From the cell containing the given text, extract its center point as (x, y) coordinate. 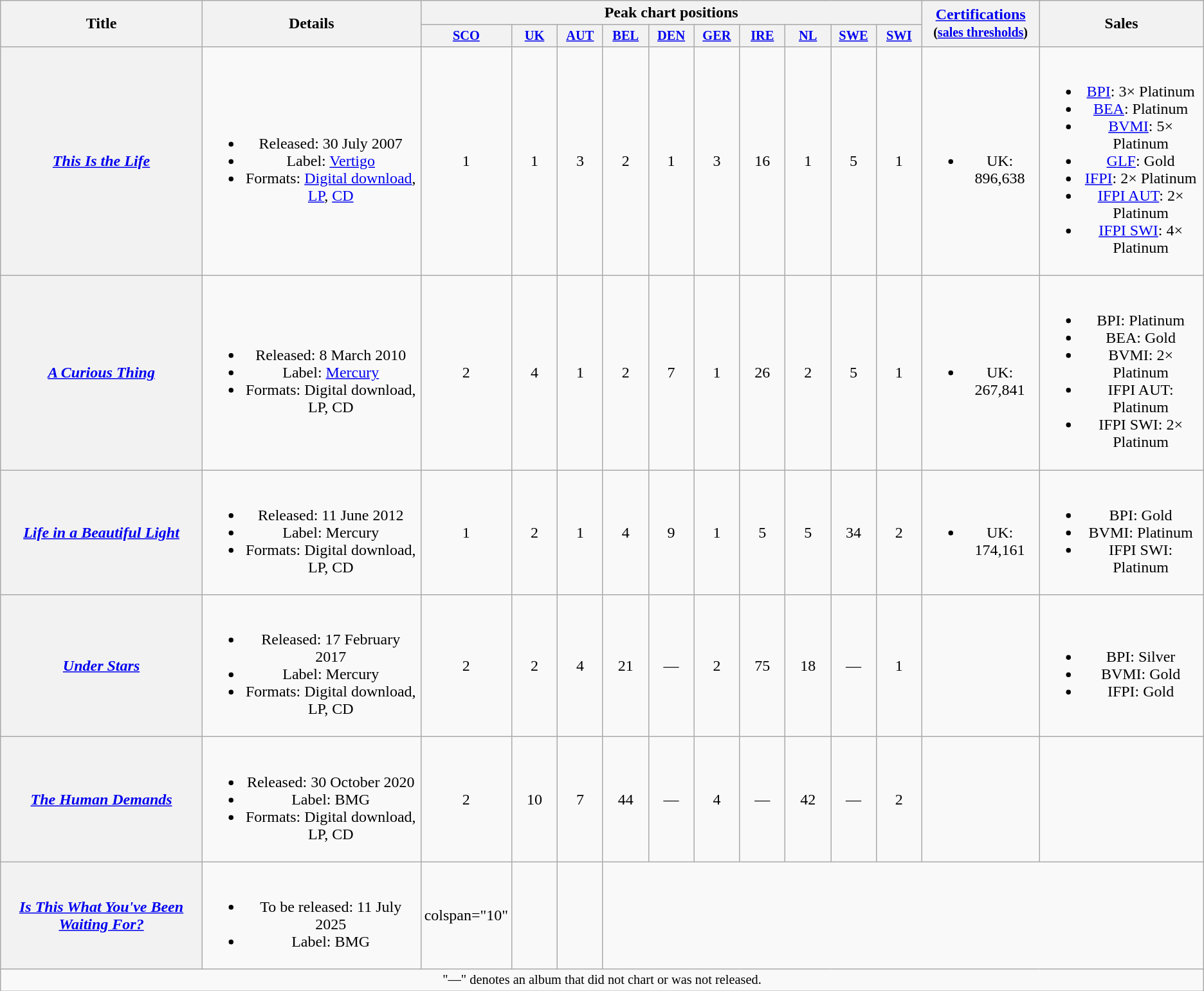
Certifications(sales thresholds) (980, 24)
10 (535, 799)
UK: 174,161 (980, 532)
BPI: GoldBVMI: PlatinumIFPI SWI: Platinum (1122, 532)
IRE (763, 36)
Released: 30 July 2007Label: VertigoFormats: Digital download, LP, CD (311, 161)
Released: 8 March 2010Label: MercuryFormats: Digital download, LP, CD (311, 373)
SWI (899, 36)
Life in a Beautiful Light (102, 532)
26 (763, 373)
Released: 30 October 2020Label: BMGFormats: Digital download, LP, CD (311, 799)
This Is the Life (102, 161)
UK: 267,841 (980, 373)
"—" denotes an album that did not chart or was not released. (602, 980)
To be released: 11 July 2025Label: BMG (311, 916)
colspan="10" (466, 916)
Sales (1122, 24)
Released: 11 June 2012Label: MercuryFormats: Digital download, LP, CD (311, 532)
Peak chart positions (671, 13)
DEN (671, 36)
AUT (580, 36)
21 (625, 666)
BEL (625, 36)
Under Stars (102, 666)
BPI: PlatinumBEA: GoldBVMI: 2× PlatinumIFPI AUT: PlatinumIFPI SWI: 2× Platinum (1122, 373)
44 (625, 799)
UK: 896,638 (980, 161)
18 (808, 666)
UK (535, 36)
Title (102, 24)
NL (808, 36)
GER (716, 36)
BPI: 3× PlatinumBEA: PlatinumBVMI: 5× PlatinumGLF: GoldIFPI: 2× PlatinumIFPI AUT: 2× PlatinumIFPI SWI: 4× Platinum (1122, 161)
75 (763, 666)
Released: 17 February 2017Label: MercuryFormats: Digital download, LP, CD (311, 666)
9 (671, 532)
SWE (854, 36)
34 (854, 532)
The Human Demands (102, 799)
16 (763, 161)
Details (311, 24)
SCO (466, 36)
BPI: SilverBVMI: GoldIFPI: Gold (1122, 666)
Is This What You've Been Waiting For? (102, 916)
42 (808, 799)
A Curious Thing (102, 373)
